Search for the cell housing the specified text and yield its [x, y] center coordinate. 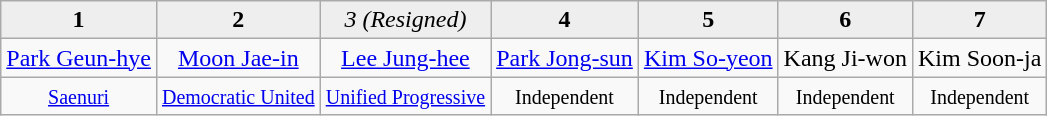
Lee Jung-hee [405, 58]
5 [708, 20]
Park Jong-sun [565, 58]
Moon Jae-in [238, 58]
Unified Progressive [405, 96]
Saenuri [79, 96]
4 [565, 20]
3 (Resigned) [405, 20]
Kang Ji-won [845, 58]
Democratic United [238, 96]
1 [79, 20]
Park Geun-hye [79, 58]
2 [238, 20]
Kim So-yeon [708, 58]
7 [979, 20]
6 [845, 20]
Kim Soon-ja [979, 58]
